Output the [X, Y] coordinate of the center of the cell containing the given text.  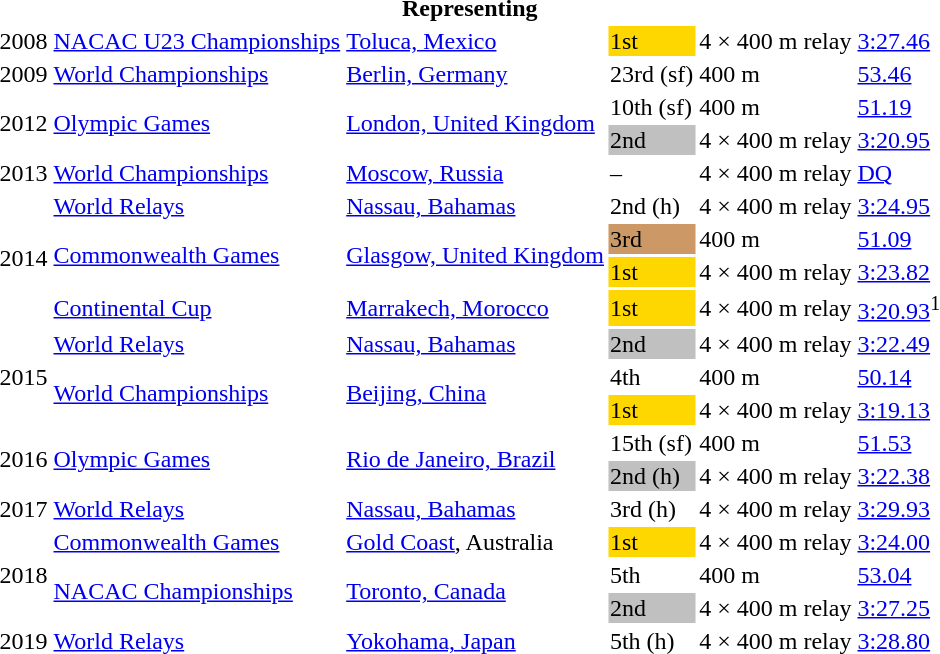
Toronto, Canada [476, 592]
Moscow, Russia [476, 173]
– [651, 173]
Continental Cup [197, 308]
23rd (sf) [651, 74]
Glasgow, United Kingdom [476, 256]
Berlin, Germany [476, 74]
4th [651, 377]
Rio de Janeiro, Brazil [476, 460]
NACAC Championships [197, 592]
Gold Coast, Australia [476, 542]
5th [651, 575]
10th (sf) [651, 107]
Marrakech, Morocco [476, 308]
NACAC U23 Championships [197, 41]
London, United Kingdom [476, 124]
3rd (h) [651, 509]
15th (sf) [651, 443]
Beijing, China [476, 394]
3rd [651, 239]
Toluca, Mexico [476, 41]
